Return the [X, Y] coordinate for the center point of the cell that contains the specified text.  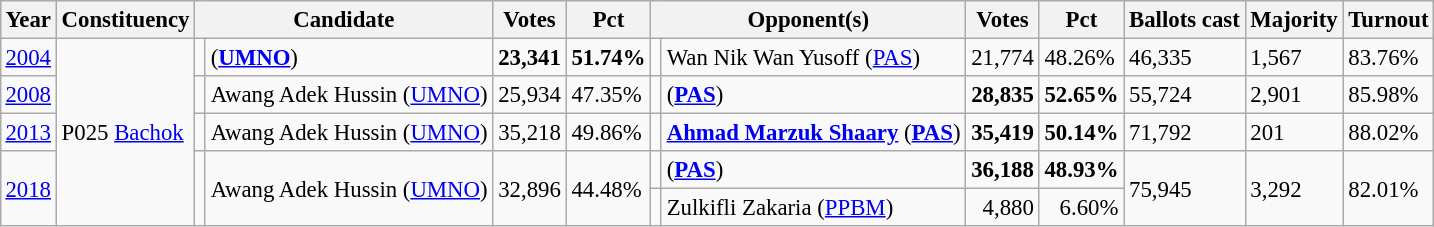
44.48% [608, 188]
Ahmad Marzuk Shaary (PAS) [813, 133]
2008 [28, 95]
48.26% [1082, 57]
36,188 [1002, 170]
51.74% [608, 57]
2018 [28, 188]
(UMNO) [349, 57]
25,934 [530, 95]
48.93% [1082, 170]
55,724 [1184, 95]
47.35% [608, 95]
2,901 [1294, 95]
Year [28, 20]
1,567 [1294, 57]
Constituency [125, 20]
83.76% [1388, 57]
21,774 [1002, 57]
82.01% [1388, 188]
2004 [28, 57]
P025 Bachok [125, 132]
71,792 [1184, 133]
35,419 [1002, 133]
75,945 [1184, 188]
50.14% [1082, 133]
35,218 [530, 133]
Ballots cast [1184, 20]
88.02% [1388, 133]
28,835 [1002, 95]
52.65% [1082, 95]
23,341 [530, 57]
3,292 [1294, 188]
Wan Nik Wan Yusoff (PAS) [813, 57]
Opponent(s) [808, 20]
Turnout [1388, 20]
Zulkifli Zakaria (PPBM) [813, 208]
46,335 [1184, 57]
2013 [28, 133]
4,880 [1002, 208]
32,896 [530, 188]
6.60% [1082, 208]
201 [1294, 133]
49.86% [608, 133]
Majority [1294, 20]
Candidate [344, 20]
85.98% [1388, 95]
